Output the [x, y] coordinate of the center of the cell containing the given text.  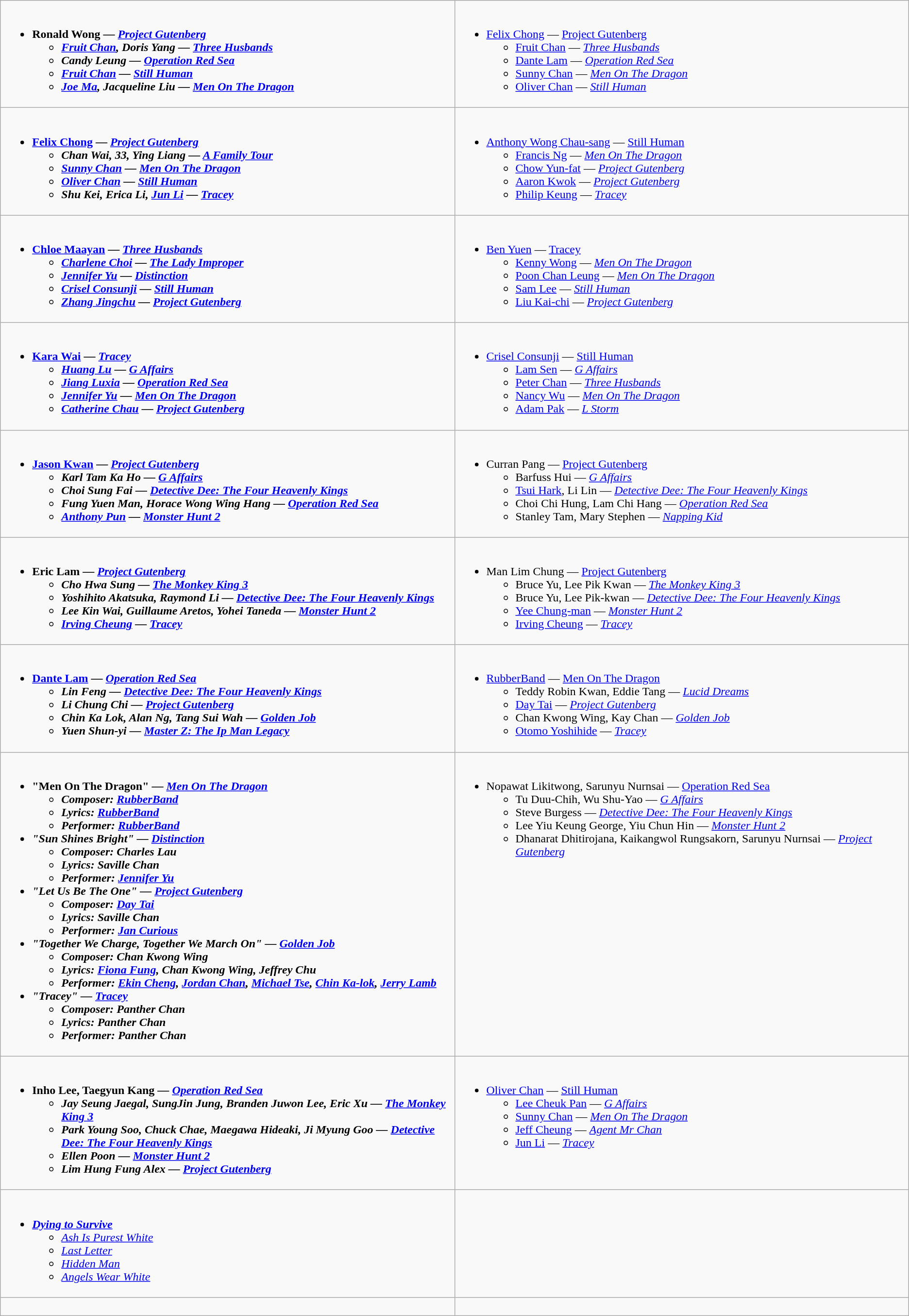
Crisel Consunji — Still Human Lam Sen — G AffairsPeter Chan — Three HusbandsNancy Wu — Men On The DragonAdam Pak — L Storm [682, 376]
Dying to Survive Ash Is Purest White Last Letter Hidden Man Angels Wear White [227, 1244]
Kara Wai — Tracey Huang Lu — G AffairsJiang Luxia — Operation Red SeaJennifer Yu — Men On The DragonCatherine Chau — Project Gutenberg [227, 376]
Ben Yuen — Tracey Kenny Wong — Men On The DragonPoon Chan Leung — Men On The DragonSam Lee — Still HumanLiu Kai-chi — Project Gutenberg [682, 269]
Felix Chong — Project Gutenberg Fruit Chan — Three HusbandsDante Lam — Operation Red SeaSunny Chan — Men On The DragonOliver Chan — Still Human [682, 54]
Oliver Chan — Still Human Lee Cheuk Pan — G AffairsSunny Chan — Men On The DragonJeff Cheung — Agent Mr ChanJun Li — Tracey [682, 1123]
